Search for the cell housing the specified text and yield its (x, y) center coordinate. 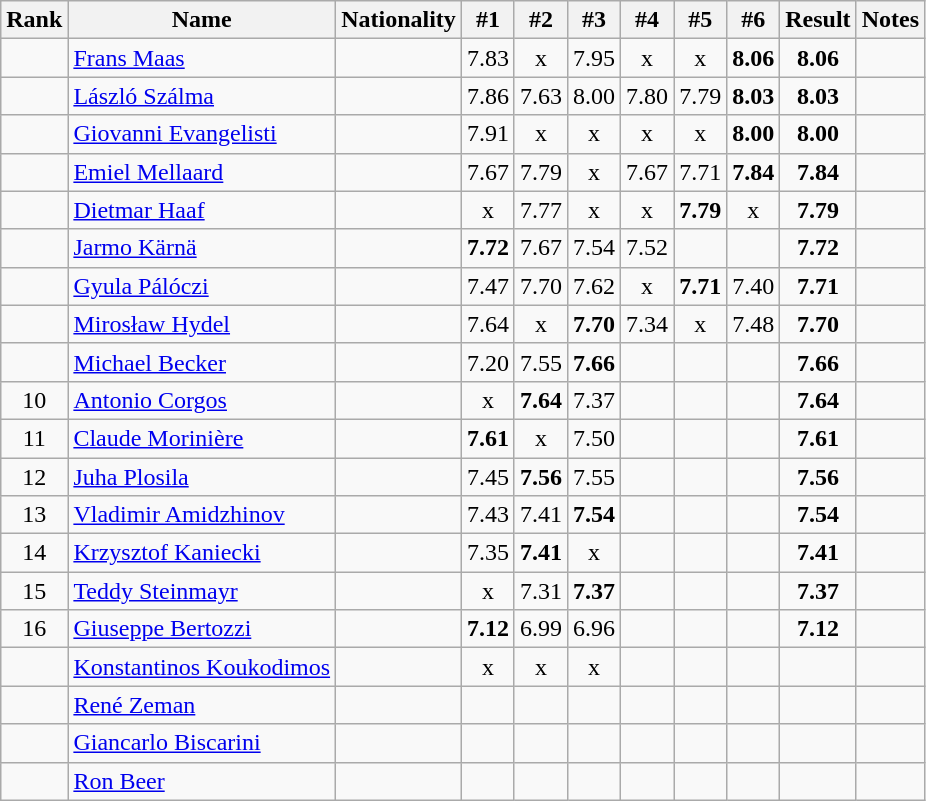
Dietmar Haaf (202, 210)
15 (34, 591)
7.95 (594, 58)
7.31 (540, 591)
11 (34, 438)
7.83 (488, 58)
Notes (890, 20)
Teddy Steinmayr (202, 591)
7.43 (488, 515)
Giancarlo Biscarini (202, 743)
Nationality (399, 20)
Frans Maas (202, 58)
7.34 (648, 324)
László Szálma (202, 96)
7.50 (594, 438)
7.63 (540, 96)
Gyula Pálóczi (202, 286)
Rank (34, 20)
#4 (648, 20)
Michael Becker (202, 362)
7.45 (488, 477)
Giovanni Evangelisti (202, 134)
7.62 (594, 286)
Ron Beer (202, 781)
7.91 (488, 134)
Vladimir Amidzhinov (202, 515)
Giuseppe Bertozzi (202, 629)
Antonio Corgos (202, 400)
Result (818, 20)
12 (34, 477)
#1 (488, 20)
Konstantinos Koukodimos (202, 667)
Juha Plosila (202, 477)
7.80 (648, 96)
10 (34, 400)
7.77 (540, 210)
7.40 (754, 286)
#2 (540, 20)
7.48 (754, 324)
#3 (594, 20)
#5 (700, 20)
7.35 (488, 553)
Name (202, 20)
7.20 (488, 362)
7.86 (488, 96)
7.52 (648, 248)
René Zeman (202, 705)
Krzysztof Kaniecki (202, 553)
16 (34, 629)
Emiel Mellaard (202, 172)
Jarmo Kärnä (202, 248)
14 (34, 553)
Claude Morinière (202, 438)
#6 (754, 20)
7.47 (488, 286)
6.96 (594, 629)
Mirosław Hydel (202, 324)
6.99 (540, 629)
13 (34, 515)
